From the cell containing the given text, extract its center point as (x, y) coordinate. 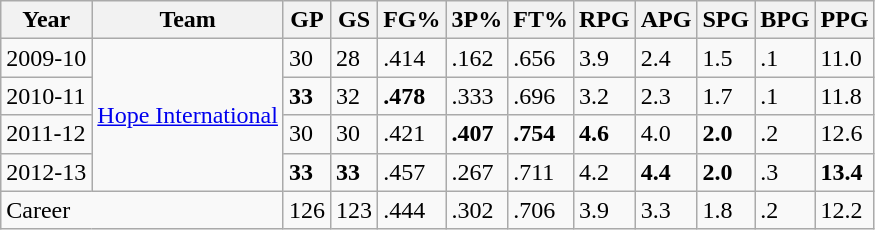
2010-11 (46, 96)
12.6 (844, 134)
.3 (785, 172)
11.8 (844, 96)
1.5 (726, 58)
FG% (412, 20)
123 (354, 210)
.754 (541, 134)
FT% (541, 20)
3.3 (666, 210)
4.6 (604, 134)
13.4 (844, 172)
.333 (477, 96)
1.8 (726, 210)
.162 (477, 58)
126 (306, 210)
4.2 (604, 172)
12.2 (844, 210)
APG (666, 20)
2.3 (666, 96)
.656 (541, 58)
1.7 (726, 96)
32 (354, 96)
2009-10 (46, 58)
.478 (412, 96)
BPG (785, 20)
4.4 (666, 172)
PPG (844, 20)
.267 (477, 172)
Hope International (188, 115)
Team (188, 20)
RPG (604, 20)
3.2 (604, 96)
2.4 (666, 58)
.711 (541, 172)
.696 (541, 96)
.302 (477, 210)
4.0 (666, 134)
.414 (412, 58)
GP (306, 20)
11.0 (844, 58)
GS (354, 20)
.421 (412, 134)
SPG (726, 20)
.407 (477, 134)
Career (142, 210)
2012-13 (46, 172)
28 (354, 58)
3P% (477, 20)
.444 (412, 210)
Year (46, 20)
2011-12 (46, 134)
.706 (541, 210)
.457 (412, 172)
